Return [X, Y] of the center of cell containing provided text 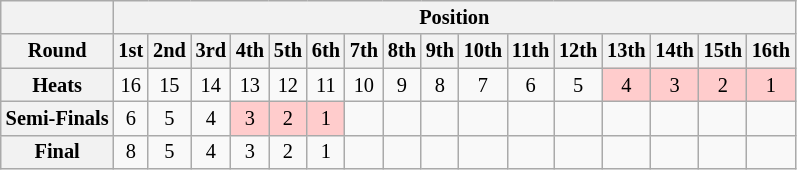
13 [250, 85]
7 [483, 85]
13th [626, 51]
4th [250, 51]
Round [58, 51]
Semi-Finals [58, 118]
10 [364, 85]
Position [455, 17]
6th [326, 51]
3rd [211, 51]
10th [483, 51]
16 [132, 85]
Final [58, 152]
11th [530, 51]
Heats [58, 85]
12 [288, 85]
11 [326, 85]
9th [440, 51]
8th [402, 51]
2nd [170, 51]
9 [402, 85]
16th [771, 51]
14th [674, 51]
1st [132, 51]
7th [364, 51]
14 [211, 85]
15 [170, 85]
5th [288, 51]
12th [578, 51]
15th [723, 51]
